For the text-containing cell, return its midpoint in [x, y] coordinate format. 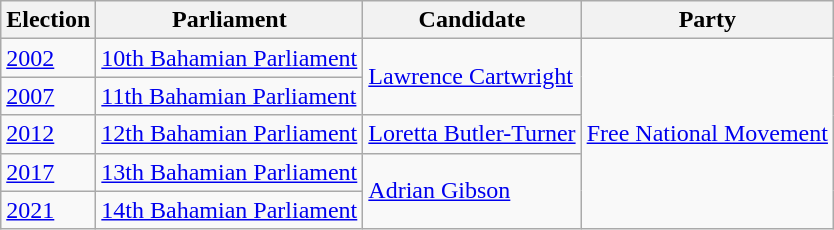
Party [707, 20]
10th Bahamian Parliament [230, 58]
2002 [48, 58]
12th Bahamian Parliament [230, 134]
13th Bahamian Parliament [230, 172]
Adrian Gibson [472, 191]
2007 [48, 96]
2021 [48, 210]
2017 [48, 172]
Lawrence Cartwright [472, 77]
11th Bahamian Parliament [230, 96]
2012 [48, 134]
Loretta Butler-Turner [472, 134]
Free National Movement [707, 134]
Election [48, 20]
Parliament [230, 20]
Candidate [472, 20]
14th Bahamian Parliament [230, 210]
